Output the (x, y) coordinate of the center of the cell containing the given text.  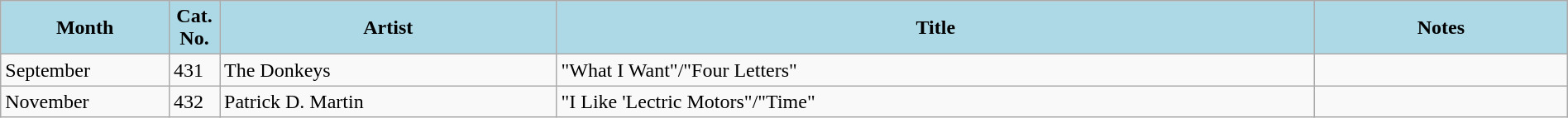
"What I Want"/"Four Letters" (936, 70)
Month (85, 28)
September (85, 70)
Patrick D. Martin (389, 101)
November (85, 101)
432 (194, 101)
Cat.No. (194, 28)
The Donkeys (389, 70)
Title (936, 28)
Artist (389, 28)
431 (194, 70)
"I Like 'Lectric Motors"/"Time" (936, 101)
Notes (1441, 28)
